Identify which cell holds the provided text, then report its (X, Y) central coordinate. 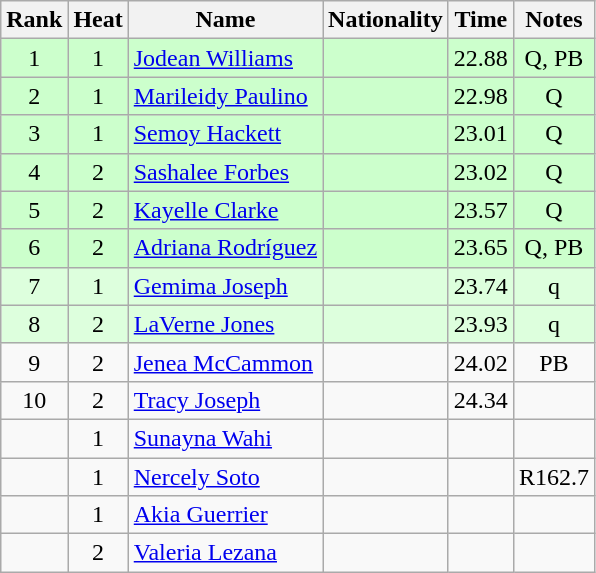
Sunayna Wahi (225, 438)
23.65 (480, 248)
23.93 (480, 324)
Marileidy Paulino (225, 96)
8 (34, 324)
Jenea McCammon (225, 362)
Gemima Joseph (225, 286)
Name (225, 20)
Adriana Rodríguez (225, 248)
Valeria Lezana (225, 553)
24.02 (480, 362)
23.57 (480, 210)
Notes (554, 20)
Semoy Hackett (225, 134)
23.02 (480, 172)
4 (34, 172)
Sashalee Forbes (225, 172)
7 (34, 286)
Nationality (386, 20)
6 (34, 248)
Rank (34, 20)
24.34 (480, 400)
R162.7 (554, 477)
10 (34, 400)
PB (554, 362)
Time (480, 20)
Heat (98, 20)
Jodean Williams (225, 58)
Tracy Joseph (225, 400)
23.74 (480, 286)
3 (34, 134)
Nercely Soto (225, 477)
5 (34, 210)
9 (34, 362)
22.98 (480, 96)
Kayelle Clarke (225, 210)
22.88 (480, 58)
23.01 (480, 134)
LaVerne Jones (225, 324)
Akia Guerrier (225, 515)
